From the cell containing the given text, extract its center point as (x, y) coordinate. 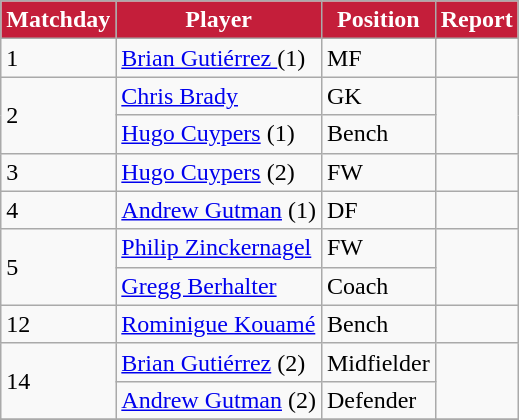
4 (58, 210)
Hugo Cuypers (1) (219, 134)
Brian Gutiérrez (2) (219, 362)
Coach (378, 286)
Hugo Cuypers (2) (219, 172)
Andrew Gutman (2) (219, 400)
Rominigue Kouamé (219, 324)
2 (58, 115)
Player (219, 20)
12 (58, 324)
Chris Brady (219, 96)
MF (378, 58)
DF (378, 210)
Matchday (58, 20)
Report (476, 20)
GK (378, 96)
5 (58, 267)
Midfielder (378, 362)
Andrew Gutman (1) (219, 210)
Defender (378, 400)
Brian Gutiérrez (1) (219, 58)
1 (58, 58)
Position (378, 20)
Gregg Berhalter (219, 286)
3 (58, 172)
14 (58, 381)
Philip Zinckernagel (219, 248)
